From the cell containing the given text, extract its center point as [X, Y] coordinate. 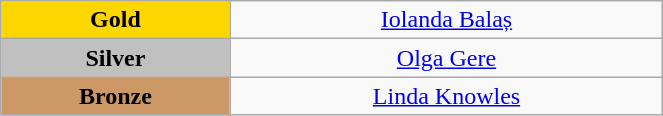
Bronze [116, 96]
Iolanda Balaș [446, 20]
Silver [116, 58]
Olga Gere [446, 58]
Linda Knowles [446, 96]
Gold [116, 20]
